Scan for the cell matching the given text and deliver its (x, y) coordinate at center. 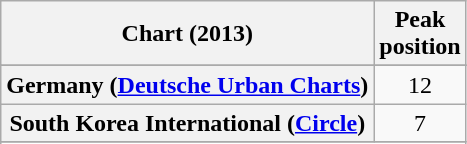
12 (420, 85)
Chart (2013) (188, 34)
Peakposition (420, 34)
Germany (Deutsche Urban Charts) (188, 85)
7 (420, 123)
South Korea International (Circle) (188, 123)
